Locate the cell with the specified text and output its (x, y) center coordinate. 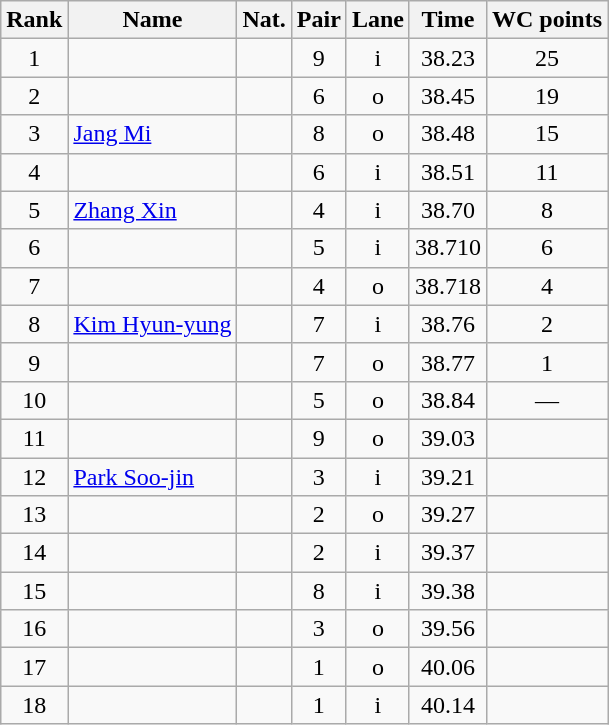
Jang Mi (152, 134)
Rank (34, 20)
40.06 (448, 667)
Park Soo-jin (152, 477)
39.56 (448, 629)
38.48 (448, 134)
10 (34, 400)
39.38 (448, 591)
16 (34, 629)
39.21 (448, 477)
18 (34, 705)
38.718 (448, 286)
Zhang Xin (152, 210)
39.27 (448, 515)
40.14 (448, 705)
38.23 (448, 58)
39.03 (448, 438)
12 (34, 477)
17 (34, 667)
38.710 (448, 248)
25 (546, 58)
Time (448, 20)
38.45 (448, 96)
Pair (318, 20)
WC points (546, 20)
19 (546, 96)
38.51 (448, 172)
Lane (378, 20)
13 (34, 515)
14 (34, 553)
38.77 (448, 362)
Name (152, 20)
38.84 (448, 400)
Nat. (264, 20)
38.76 (448, 324)
38.70 (448, 210)
— (546, 400)
Kim Hyun-yung (152, 324)
39.37 (448, 553)
